From the cell containing the given text, extract its center point as [X, Y] coordinate. 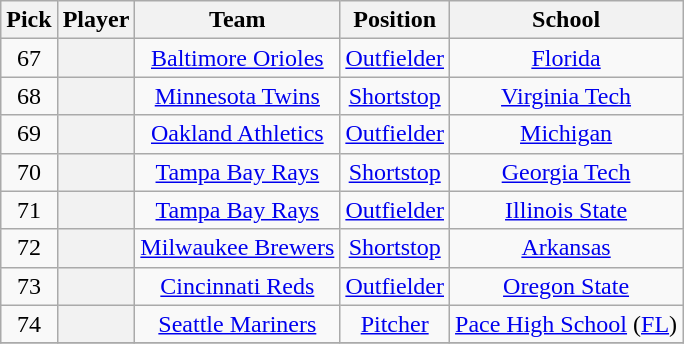
Position [395, 20]
Georgia Tech [566, 172]
Pitcher [395, 324]
Oakland Athletics [238, 134]
71 [29, 210]
Minnesota Twins [238, 96]
74 [29, 324]
School [566, 20]
Oregon State [566, 286]
72 [29, 248]
Florida [566, 58]
Baltimore Orioles [238, 58]
Team [238, 20]
70 [29, 172]
69 [29, 134]
Pace High School (FL) [566, 324]
Player [96, 20]
73 [29, 286]
Virginia Tech [566, 96]
68 [29, 96]
Michigan [566, 134]
Milwaukee Brewers [238, 248]
Seattle Mariners [238, 324]
Pick [29, 20]
Illinois State [566, 210]
Arkansas [566, 248]
67 [29, 58]
Cincinnati Reds [238, 286]
